Locate the cell with the specified text and output its (x, y) center coordinate. 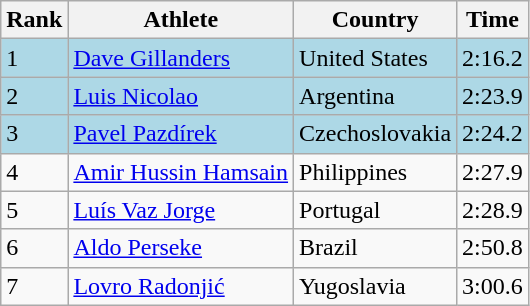
Rank (34, 20)
2:27.9 (493, 172)
Czechoslovakia (376, 134)
Pavel Pazdírek (181, 134)
2:16.2 (493, 58)
Athlete (181, 20)
United States (376, 58)
5 (34, 210)
Luís Vaz Jorge (181, 210)
1 (34, 58)
2 (34, 96)
Luis Nicolao (181, 96)
Argentina (376, 96)
Brazil (376, 248)
3 (34, 134)
Aldo Perseke (181, 248)
6 (34, 248)
Yugoslavia (376, 286)
Amir Hussin Hamsain (181, 172)
2:28.9 (493, 210)
2:24.2 (493, 134)
2:50.8 (493, 248)
3:00.6 (493, 286)
Country (376, 20)
4 (34, 172)
Lovro Radonjić (181, 286)
7 (34, 286)
Philippines (376, 172)
2:23.9 (493, 96)
Time (493, 20)
Portugal (376, 210)
Dave Gillanders (181, 58)
